Return [x, y] of the center of cell containing provided text 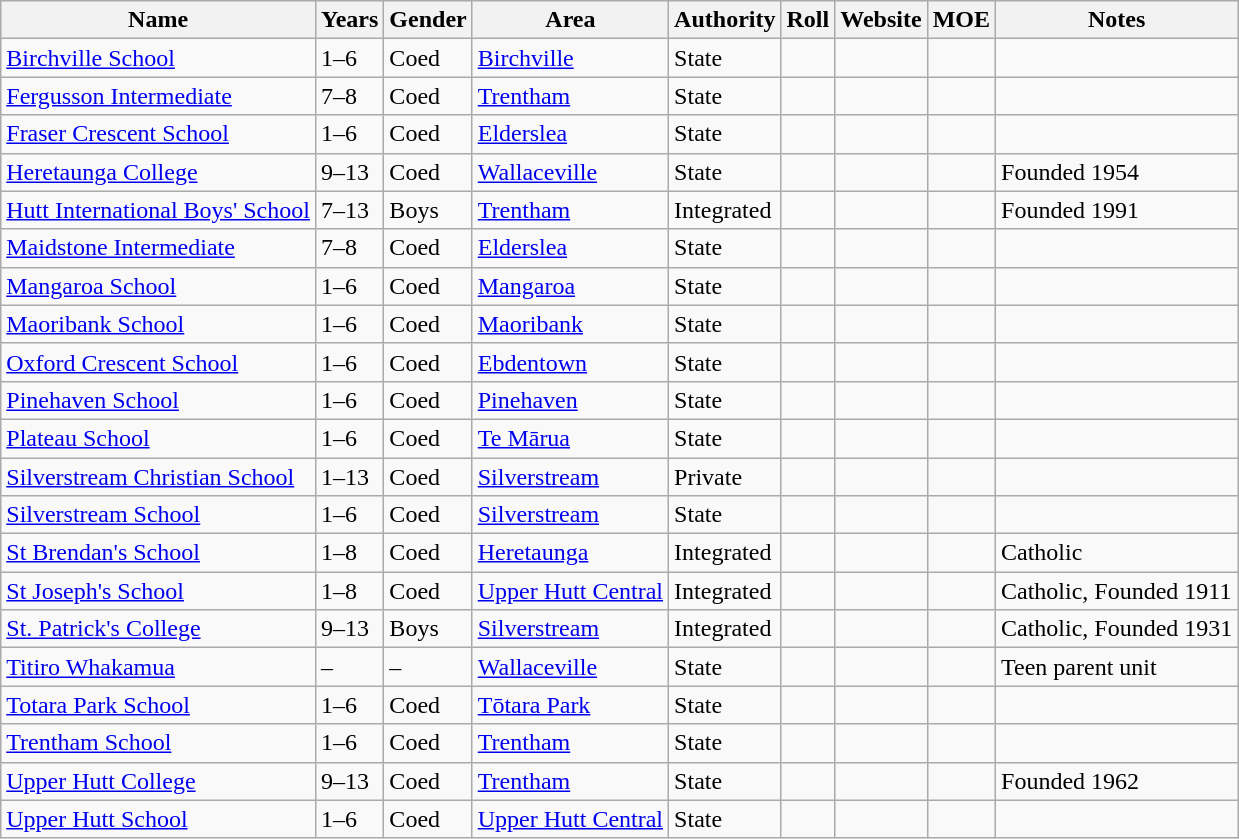
Pinehaven School [158, 400]
Heretaunga [570, 553]
Roll [808, 20]
Fraser Crescent School [158, 134]
Birchville [570, 58]
Upper Hutt School [158, 819]
Maoribank [570, 324]
Catholic, Founded 1931 [1117, 629]
Fergusson Intermediate [158, 96]
Founded 1962 [1117, 781]
Trentham School [158, 743]
Authority [725, 20]
Ebdentown [570, 362]
St. Patrick's College [158, 629]
St Joseph's School [158, 591]
1–13 [349, 477]
Silverstream School [158, 515]
Heretaunga College [158, 172]
Area [570, 20]
Maidstone Intermediate [158, 248]
Notes [1117, 20]
Mangaroa [570, 286]
Upper Hutt College [158, 781]
Pinehaven [570, 400]
Catholic, Founded 1911 [1117, 591]
Mangaroa School [158, 286]
Tōtara Park [570, 705]
Website [881, 20]
Maoribank School [158, 324]
Oxford Crescent School [158, 362]
St Brendan's School [158, 553]
Totara Park School [158, 705]
Teen parent unit [1117, 667]
Plateau School [158, 438]
Private [725, 477]
Te Mārua [570, 438]
Catholic [1117, 553]
7–13 [349, 210]
Founded 1954 [1117, 172]
Silverstream Christian School [158, 477]
Gender [428, 20]
Hutt International Boys' School [158, 210]
Name [158, 20]
MOE [961, 20]
Founded 1991 [1117, 210]
Years [349, 20]
Titiro Whakamua [158, 667]
Birchville School [158, 58]
